Return (x, y) of the center of cell containing provided text 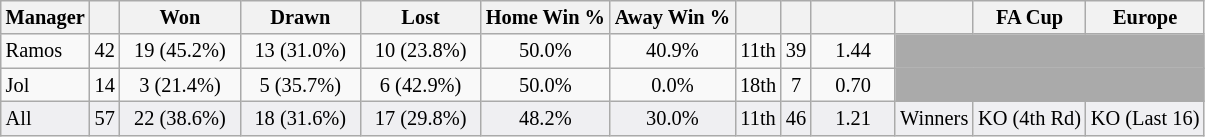
Drawn (300, 17)
42 (105, 51)
Winners (934, 118)
Away Win % (672, 17)
22 (38.6%) (180, 118)
All (46, 118)
5 (35.7%) (300, 85)
30.0% (672, 118)
40.9% (672, 51)
3 (21.4%) (180, 85)
48.2% (546, 118)
6 (42.9%) (420, 85)
Manager (46, 17)
1.44 (853, 51)
46 (796, 118)
10 (23.8%) (420, 51)
14 (105, 85)
19 (45.2%) (180, 51)
17 (29.8%) (420, 118)
Ramos (46, 51)
KO (Last 16) (1145, 118)
KO (4th Rd) (1030, 118)
7 (796, 85)
13 (31.0%) (300, 51)
Europe (1145, 17)
57 (105, 118)
Won (180, 17)
0.70 (853, 85)
0.0% (672, 85)
18 (31.6%) (300, 118)
Home Win % (546, 17)
1.21 (853, 118)
FA Cup (1030, 17)
Jol (46, 85)
18th (758, 85)
Lost (420, 17)
39 (796, 51)
